Locate the cell with the specified text and output its [X, Y] center coordinate. 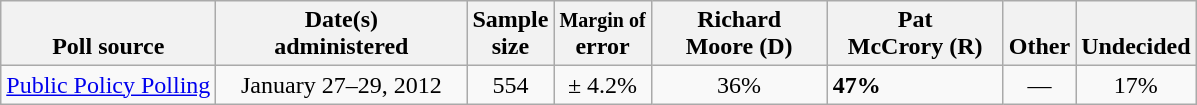
PatMcCrory (R) [915, 34]
Other [1039, 34]
36% [739, 85]
Public Policy Polling [108, 85]
— [1039, 85]
Samplesize [510, 34]
± 4.2% [602, 85]
Undecided [1136, 34]
17% [1136, 85]
Poll source [108, 34]
Date(s)administered [342, 34]
47% [915, 85]
Margin oferror [602, 34]
554 [510, 85]
RichardMoore (D) [739, 34]
January 27–29, 2012 [342, 85]
